For the text-containing cell, return its midpoint in [x, y] coordinate format. 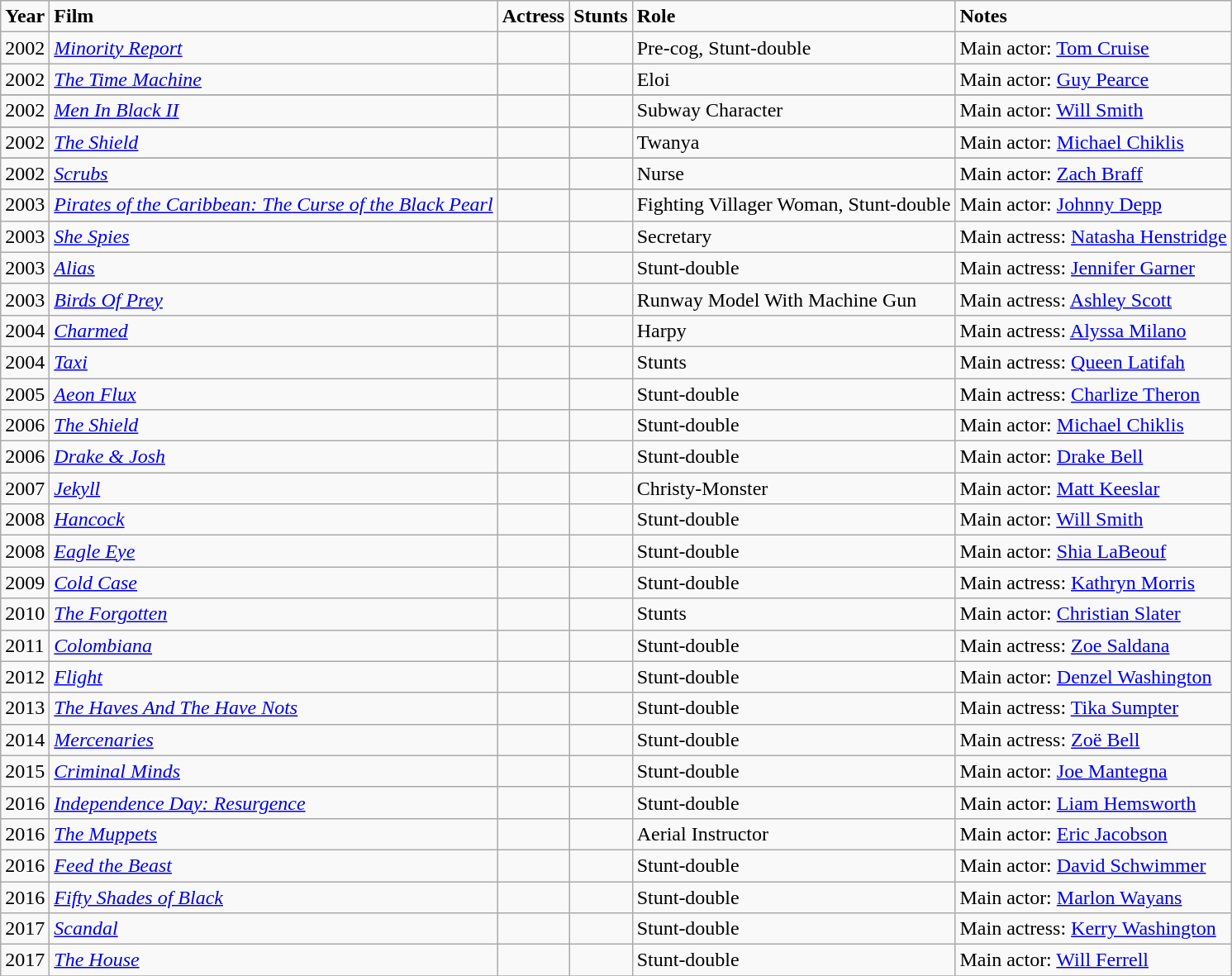
2014 [25, 740]
Eagle Eye [274, 551]
Flight [274, 677]
Main actress: Zoë Bell [1093, 740]
Charmed [274, 331]
Main actor: Matt Keeslar [1093, 488]
Eloi [793, 79]
Main actress: Zoe Saldana [1093, 645]
The House [274, 960]
Christy-Monster [793, 488]
Fifty Shades of Black [274, 897]
The Forgotten [274, 614]
Jekyll [274, 488]
2010 [25, 614]
Twanya [793, 142]
Main actress: Kerry Washington [1093, 929]
Main actress: Charlize Theron [1093, 394]
Main actress: Queen Latifah [1093, 362]
Fighting Villager Woman, Stunt-double [793, 205]
Taxi [274, 362]
Main actor: Christian Slater [1093, 614]
Main actor: Marlon Wayans [1093, 897]
Subway Character [793, 111]
Pirates of the Caribbean: The Curse of the Black Pearl [274, 205]
Aeon Flux [274, 394]
2009 [25, 583]
Scrubs [274, 174]
She Spies [274, 236]
Main actor: Zach Braff [1093, 174]
Harpy [793, 331]
Mercenaries [274, 740]
Main actor: Denzel Washington [1093, 677]
Main actor: Drake Bell [1093, 457]
Cold Case [274, 583]
Main actor: David Schwimmer [1093, 865]
Runway Model With Machine Gun [793, 299]
Main actor: Shia LaBeouf [1093, 551]
2007 [25, 488]
Film [274, 17]
Drake & Josh [274, 457]
Hancock [274, 520]
2012 [25, 677]
Alias [274, 268]
Main actor: Tom Cruise [1093, 48]
Nurse [793, 174]
Main actor: Liam Hemsworth [1093, 802]
Main actress: Jennifer Garner [1093, 268]
Criminal Minds [274, 771]
Aerial Instructor [793, 834]
Feed the Beast [274, 865]
2013 [25, 708]
The Muppets [274, 834]
Main actress: Alyssa Milano [1093, 331]
Secretary [793, 236]
2011 [25, 645]
Actress [534, 17]
Main actress: Tika Sumpter [1093, 708]
Pre-cog, Stunt-double [793, 48]
Colombiana [274, 645]
2005 [25, 394]
Main actor: Johnny Depp [1093, 205]
2015 [25, 771]
Birds Of Prey [274, 299]
Independence Day: Resurgence [274, 802]
Minority Report [274, 48]
Year [25, 17]
Role [793, 17]
The Haves And The Have Nots [274, 708]
Main actor: Eric Jacobson [1093, 834]
Main actress: Natasha Henstridge [1093, 236]
The Time Machine [274, 79]
Main actress: Kathryn Morris [1093, 583]
Scandal [274, 929]
Notes [1093, 17]
Main actor: Guy Pearce [1093, 79]
Men In Black II [274, 111]
Main actress: Ashley Scott [1093, 299]
Main actor: Will Ferrell [1093, 960]
Main actor: Joe Mantegna [1093, 771]
